Pinpoint the cell where the given text exists, returning its [X, Y] midpoint coordinate. 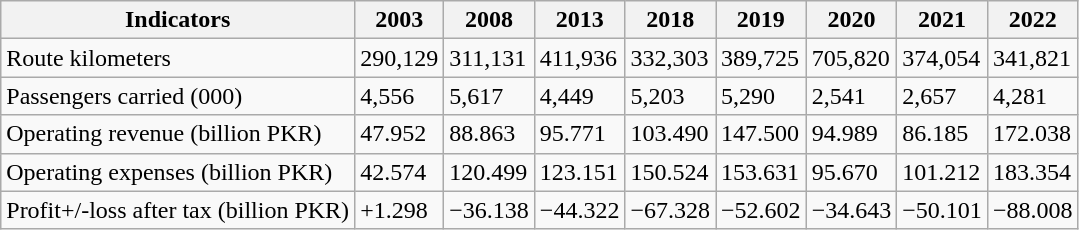
Profit+/-loss after tax (billion PKR) [178, 210]
147.500 [762, 134]
153.631 [762, 172]
Indicators [178, 20]
2018 [670, 20]
5,203 [670, 96]
120.499 [490, 172]
Operating expenses (billion PKR) [178, 172]
389,725 [762, 58]
311,131 [490, 58]
−52.602 [762, 210]
123.151 [580, 172]
150.524 [670, 172]
4,281 [1032, 96]
2019 [762, 20]
Operating revenue (billion PKR) [178, 134]
290,129 [400, 58]
341,821 [1032, 58]
+1.298 [400, 210]
705,820 [852, 58]
47.952 [400, 134]
95.771 [580, 134]
2,541 [852, 96]
2021 [942, 20]
86.185 [942, 134]
4,556 [400, 96]
2,657 [942, 96]
2022 [1032, 20]
−34.643 [852, 210]
94.989 [852, 134]
−67.328 [670, 210]
411,936 [580, 58]
−50.101 [942, 210]
−88.008 [1032, 210]
2008 [490, 20]
4,449 [580, 96]
183.354 [1032, 172]
5,290 [762, 96]
Passengers carried (000) [178, 96]
5,617 [490, 96]
Route kilometers [178, 58]
172.038 [1032, 134]
2003 [400, 20]
−36.138 [490, 210]
2013 [580, 20]
374,054 [942, 58]
42.574 [400, 172]
2020 [852, 20]
101.212 [942, 172]
95.670 [852, 172]
332,303 [670, 58]
−44.322 [580, 210]
103.490 [670, 134]
88.863 [490, 134]
